Detect which cell encompasses the target text, then output its (X, Y) center coordinate. 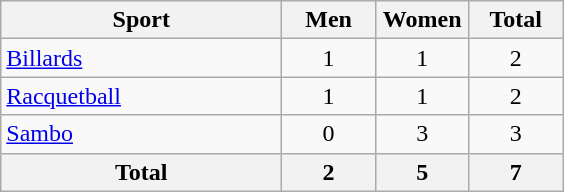
Sambo (142, 134)
7 (516, 172)
Sport (142, 20)
5 (422, 172)
Billards (142, 58)
Women (422, 20)
Men (329, 20)
Racquetball (142, 96)
0 (329, 134)
